Determine the (X, Y) coordinate at the center of the cell enclosing the given text.  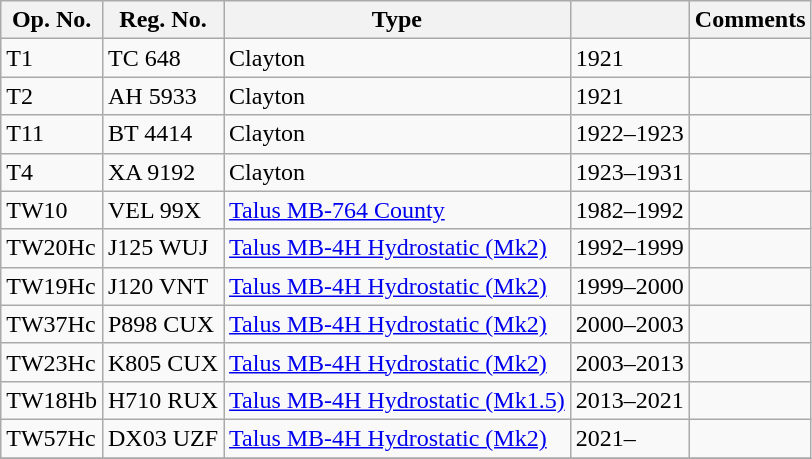
XA 9192 (162, 172)
H710 RUX (162, 400)
1922–1923 (630, 134)
T4 (52, 172)
2003–2013 (630, 362)
Reg. No. (162, 20)
BT 4414 (162, 134)
Type (398, 20)
K805 CUX (162, 362)
TW19Hc (52, 286)
Talus MB-764 County (398, 210)
J120 VNT (162, 286)
T2 (52, 96)
TW18Hb (52, 400)
P898 CUX (162, 324)
VEL 99X (162, 210)
TW37Hc (52, 324)
Op. No. (52, 20)
TC 648 (162, 58)
Comments (750, 20)
Talus MB-4H Hydrostatic (Mk1.5) (398, 400)
2013–2021 (630, 400)
T11 (52, 134)
1923–1931 (630, 172)
TW57Hc (52, 438)
DX03 UZF (162, 438)
1982–1992 (630, 210)
AH 5933 (162, 96)
2021– (630, 438)
J125 WUJ (162, 248)
1992–1999 (630, 248)
TW23Hc (52, 362)
1999–2000 (630, 286)
TW10 (52, 210)
2000–2003 (630, 324)
T1 (52, 58)
TW20Hc (52, 248)
